Return [X, Y] of the center of cell containing provided text 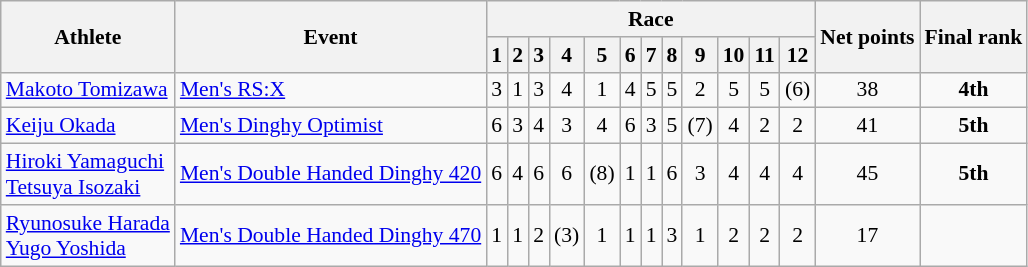
Keiju Okada [88, 126]
(7) [700, 126]
4th [974, 90]
7 [652, 55]
Race [650, 19]
(6) [798, 90]
Men's RS:X [330, 90]
17 [867, 236]
Ryunosuke HaradaYugo Yoshida [88, 236]
Net points [867, 36]
12 [798, 55]
Men's Dinghy Optimist [330, 126]
9 [700, 55]
11 [764, 55]
Makoto Tomizawa [88, 90]
38 [867, 90]
(3) [566, 236]
Event [330, 36]
8 [672, 55]
Men's Double Handed Dinghy 420 [330, 174]
41 [867, 126]
Athlete [88, 36]
Men's Double Handed Dinghy 470 [330, 236]
(8) [602, 174]
10 [734, 55]
45 [867, 174]
Hiroki YamaguchiTetsuya Isozaki [88, 174]
Final rank [974, 36]
